Determine the (X, Y) coordinate at the center of the cell enclosing the given text.  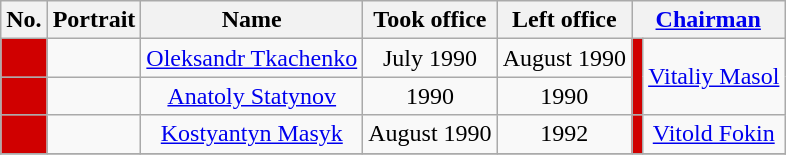
July 1990 (430, 58)
Oleksandr Tkachenko (252, 58)
Name (252, 20)
Took office (430, 20)
Chairman (708, 20)
1992 (564, 134)
Kostyantyn Masyk (252, 134)
Vitaliy Masol (714, 77)
Left office (564, 20)
No. (24, 20)
Anatoly Statynov (252, 96)
Portrait (94, 20)
Vitold Fokin (714, 134)
